Capture the cell that displays the provided text and extract its (x, y) central coordinate. 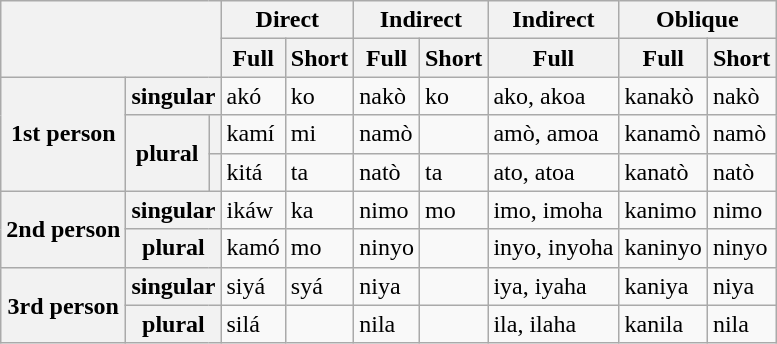
kanamò (663, 134)
amò, amoa (554, 134)
ato, atoa (554, 172)
kaniya (663, 286)
kamí (253, 134)
imo, imoha (554, 210)
kitá (253, 172)
kanatò (663, 172)
Direct (288, 20)
syá (319, 286)
mi (319, 134)
kanakò (663, 96)
2nd person (64, 229)
ako, akoa (554, 96)
kamó (253, 248)
inyo, inyoha (554, 248)
akó (253, 96)
siyá (253, 286)
ikáw (253, 210)
ila, ilaha (554, 324)
3rd person (64, 305)
ka (319, 210)
kanimo (663, 210)
iya, iyaha (554, 286)
1st person (64, 134)
kanila (663, 324)
kaninyo (663, 248)
silá (253, 324)
Oblique (698, 20)
